Provide the [x, y] coordinate of the cell's center where the given text is located.  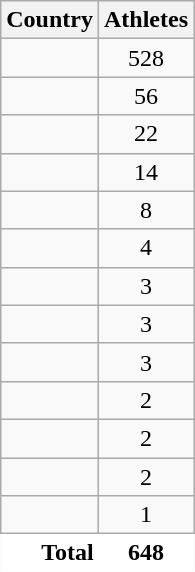
648 [146, 552]
1 [146, 515]
Athletes [146, 20]
Total [50, 552]
4 [146, 248]
528 [146, 58]
8 [146, 210]
14 [146, 172]
Country [50, 20]
56 [146, 96]
22 [146, 134]
